Capture the cell that displays the provided text and extract its [x, y] central coordinate. 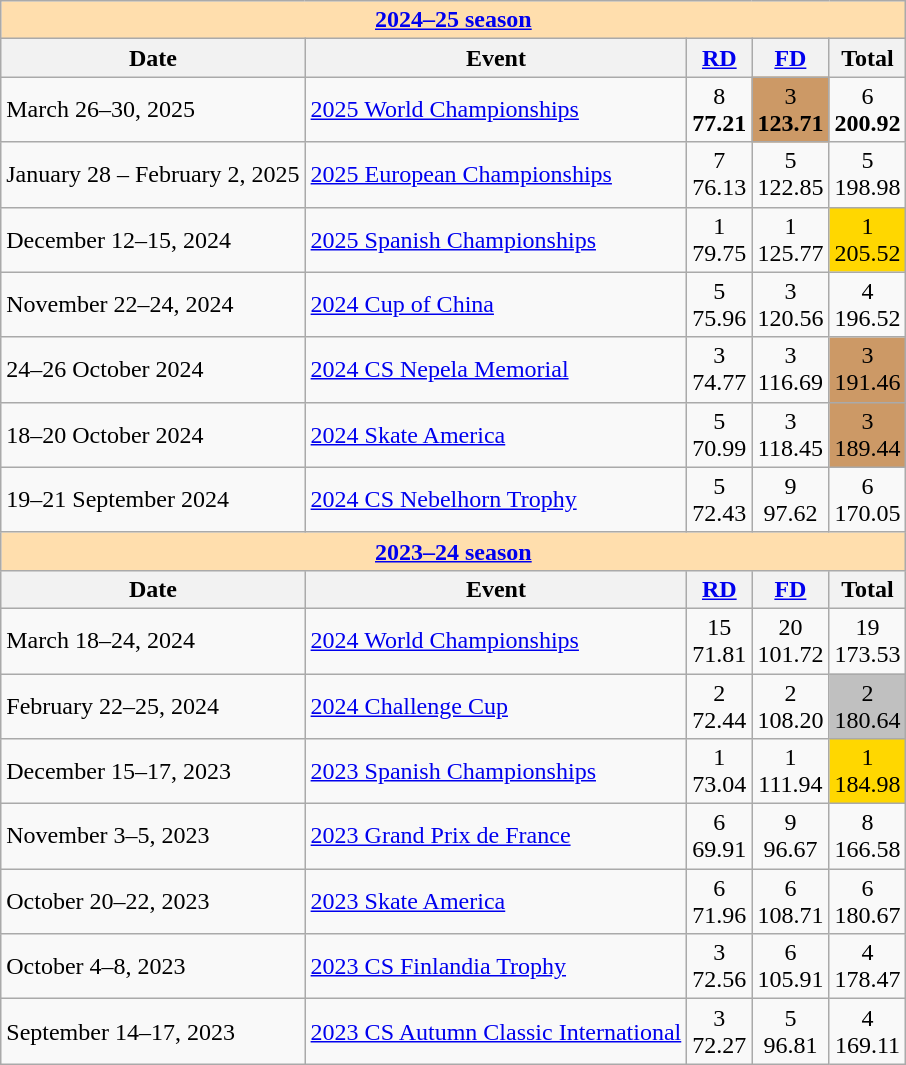
2025 European Championships [496, 174]
2023 CS Autumn Classic International [496, 1032]
1 111.94 [790, 772]
February 22–25, 2024 [153, 706]
1 184.98 [868, 772]
7 76.13 [720, 174]
October 20–22, 2023 [153, 902]
6 69.91 [720, 836]
3 189.44 [868, 434]
9 96.67 [790, 836]
2024 Cup of China [496, 304]
4 178.47 [868, 966]
6 71.96 [720, 902]
November 22–24, 2024 [153, 304]
2024 World Championships [496, 640]
3 72.56 [720, 966]
2023 Spanish Championships [496, 772]
5 198.98 [868, 174]
20 101.72 [790, 640]
2023 Grand Prix de France [496, 836]
1 79.75 [720, 240]
4 169.11 [868, 1032]
3 118.45 [790, 434]
2 72.44 [720, 706]
5 70.99 [720, 434]
9 97.62 [790, 500]
6 170.05 [868, 500]
1 125.77 [790, 240]
3 72.27 [720, 1032]
5 72.43 [720, 500]
2024 Skate America [496, 434]
3 191.46 [868, 370]
December 12–15, 2024 [153, 240]
3 123.71 [790, 110]
2024 CS Nepela Memorial [496, 370]
6 200.92 [868, 110]
2025 World Championships [496, 110]
2 108.20 [790, 706]
2024–25 season [454, 20]
5 96.81 [790, 1032]
4 196.52 [868, 304]
October 4–8, 2023 [153, 966]
8 77.21 [720, 110]
2024 Challenge Cup [496, 706]
3 116.69 [790, 370]
6 105.91 [790, 966]
6 108.71 [790, 902]
November 3–5, 2023 [153, 836]
3 74.77 [720, 370]
19–21 September 2024 [153, 500]
5 122.85 [790, 174]
March 18–24, 2024 [153, 640]
18–20 October 2024 [153, 434]
2025 Spanish Championships [496, 240]
19 173.53 [868, 640]
2023 Skate America [496, 902]
5 75.96 [720, 304]
2023 CS Finlandia Trophy [496, 966]
January 28 – February 2, 2025 [153, 174]
6 180.67 [868, 902]
1 73.04 [720, 772]
2024 CS Nebelhorn Trophy [496, 500]
8 166.58 [868, 836]
2 180.64 [868, 706]
3 120.56 [790, 304]
1 205.52 [868, 240]
December 15–17, 2023 [153, 772]
September 14–17, 2023 [153, 1032]
2023–24 season [454, 551]
24–26 October 2024 [153, 370]
March 26–30, 2025 [153, 110]
15 71.81 [720, 640]
